From the cell containing the given text, extract its center point as [X, Y] coordinate. 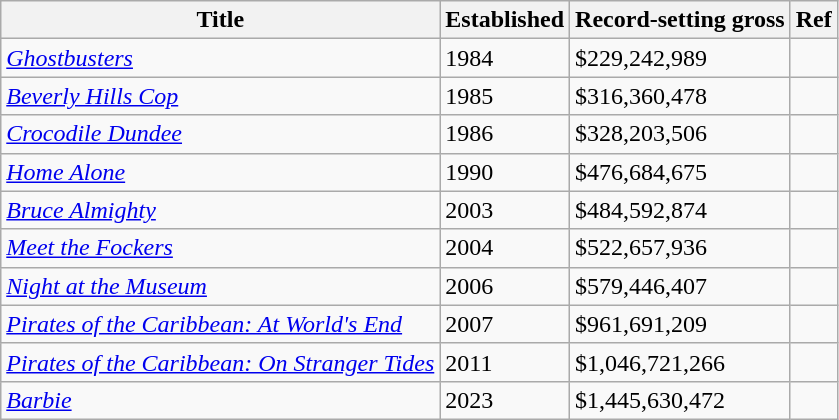
1990 [505, 172]
Ghostbusters [220, 58]
Record-setting gross [680, 20]
$1,445,630,472 [680, 400]
Home Alone [220, 172]
1985 [505, 96]
Bruce Almighty [220, 210]
Established [505, 20]
2004 [505, 248]
2006 [505, 286]
$484,592,874 [680, 210]
$522,657,936 [680, 248]
1986 [505, 134]
1984 [505, 58]
Beverly Hills Cop [220, 96]
$476,684,675 [680, 172]
Barbie [220, 400]
$316,360,478 [680, 96]
Meet the Fockers [220, 248]
2003 [505, 210]
$328,203,506 [680, 134]
Title [220, 20]
2007 [505, 324]
Night at the Museum [220, 286]
$961,691,209 [680, 324]
Pirates of the Caribbean: On Stranger Tides [220, 362]
$229,242,989 [680, 58]
2011 [505, 362]
Ref [814, 20]
Crocodile Dundee [220, 134]
$579,446,407 [680, 286]
Pirates of the Caribbean: At World's End [220, 324]
$1,046,721,266 [680, 362]
2023 [505, 400]
